Provide the [X, Y] coordinate of the cell's center where the given text is located.  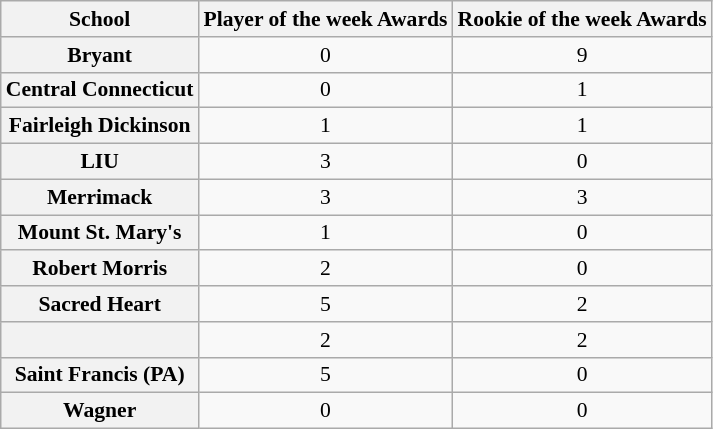
Fairleigh Dickinson [100, 126]
Saint Francis (PA) [100, 375]
Player of the week Awards [326, 19]
School [100, 19]
LIU [100, 162]
9 [582, 55]
Mount St. Mary's [100, 233]
Rookie of the week Awards [582, 19]
Central Connecticut [100, 90]
Wagner [100, 411]
Robert Morris [100, 269]
Sacred Heart [100, 304]
Merrimack [100, 197]
Bryant [100, 55]
